Capture the cell that displays the provided text and extract its (x, y) central coordinate. 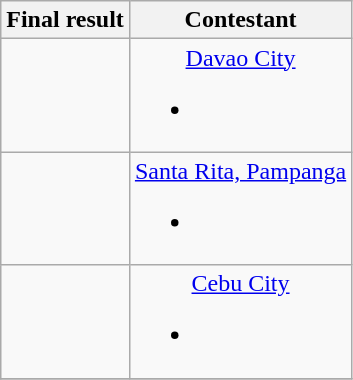
Contestant (240, 20)
Final result (66, 20)
Cebu City (240, 322)
Santa Rita, Pampanga (240, 208)
Davao City (240, 96)
